Determine the [X, Y] coordinate at the center of the cell enclosing the given text.  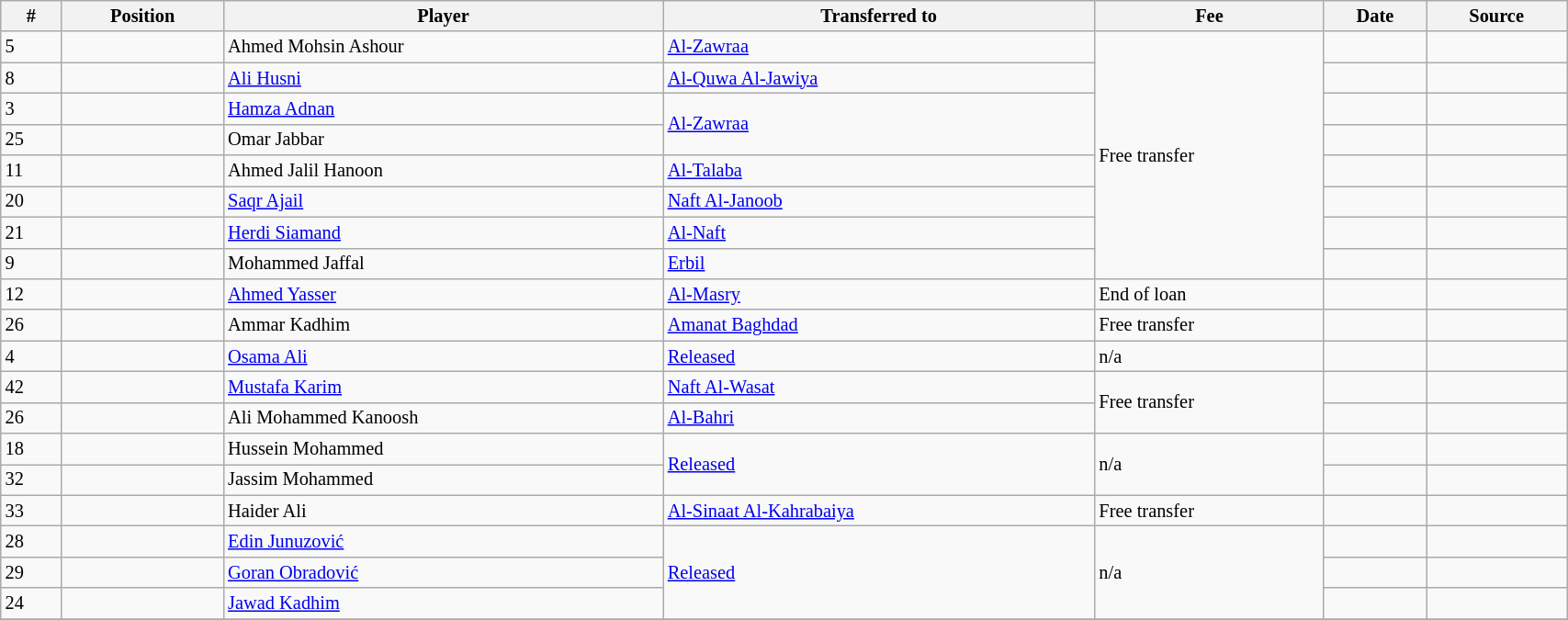
Omar Jabbar [443, 140]
20 [31, 201]
Hamza Adnan [443, 108]
32 [31, 479]
21 [31, 232]
Al-Masry [879, 294]
Hussein Mohammed [443, 449]
33 [31, 511]
Goran Obradović [443, 572]
# [31, 16]
Ahmed Jalil Hanoon [443, 171]
5 [31, 47]
28 [31, 541]
Naft Al-Janoob [879, 201]
Al-Bahri [879, 418]
Osama Ali [443, 356]
Erbil [879, 264]
8 [31, 78]
Ahmed Yasser [443, 294]
Edin Junuzović [443, 541]
Saqr Ajail [443, 201]
End of loan [1210, 294]
Ali Mohammed Kanoosh [443, 418]
Al-Sinaat Al-Kahrabaiya [879, 511]
Transferred to [879, 16]
Naft Al-Wasat [879, 387]
42 [31, 387]
25 [31, 140]
Position [142, 16]
Mohammed Jaffal [443, 264]
Al-Quwa Al-Jawiya [879, 78]
4 [31, 356]
9 [31, 264]
Haider Ali [443, 511]
Ammar Kadhim [443, 325]
Jassim Mohammed [443, 479]
Amanat Baghdad [879, 325]
Mustafa Karim [443, 387]
Source [1497, 16]
3 [31, 108]
29 [31, 572]
Al-Naft [879, 232]
Al-Talaba [879, 171]
Ahmed Mohsin Ashour [443, 47]
18 [31, 449]
Ali Husni [443, 78]
Herdi Siamand [443, 232]
24 [31, 603]
11 [31, 171]
Date [1374, 16]
Fee [1210, 16]
Jawad Kadhim [443, 603]
12 [31, 294]
Player [443, 16]
